Provide the (x, y) coordinate of the cell's center where the given text is located.  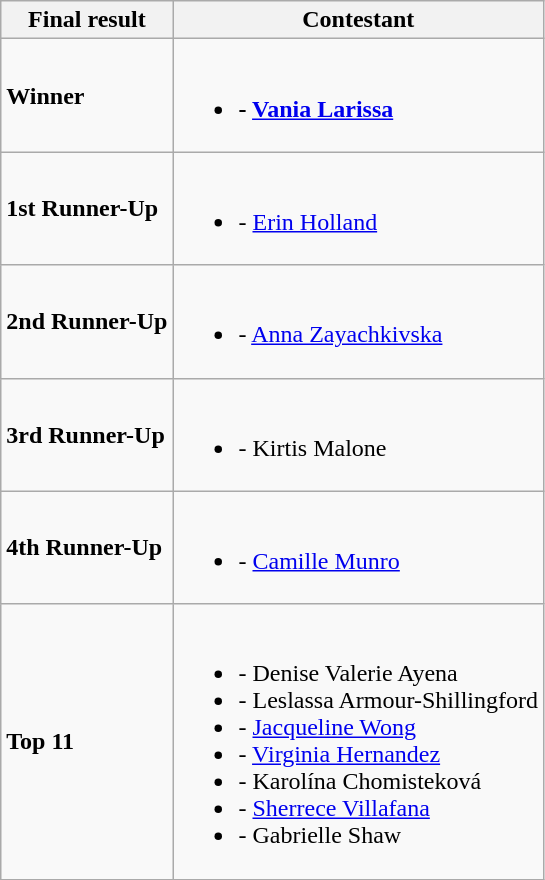
1st Runner-Up (87, 208)
4th Runner-Up (87, 548)
2nd Runner-Up (87, 322)
Winner (87, 96)
Final result (87, 20)
3rd Runner-Up (87, 434)
- Kirtis Malone (358, 434)
- Erin Holland (358, 208)
- Anna Zayachkivska (358, 322)
Contestant (358, 20)
- Vania Larissa (358, 96)
- Camille Munro (358, 548)
Top 11 (87, 742)
